Return [X, Y] of the center of cell containing provided text 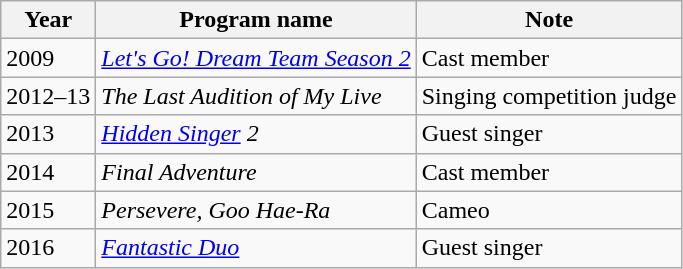
Program name [256, 20]
Cameo [549, 210]
Persevere, Goo Hae-Ra [256, 210]
2014 [48, 172]
Let's Go! Dream Team Season 2 [256, 58]
2013 [48, 134]
The Last Audition of My Live [256, 96]
Fantastic Duo [256, 248]
2009 [48, 58]
Final Adventure [256, 172]
Hidden Singer 2 [256, 134]
Note [549, 20]
2016 [48, 248]
2015 [48, 210]
Year [48, 20]
2012–13 [48, 96]
Singing competition judge [549, 96]
